Search for the cell housing the specified text and yield its [X, Y] center coordinate. 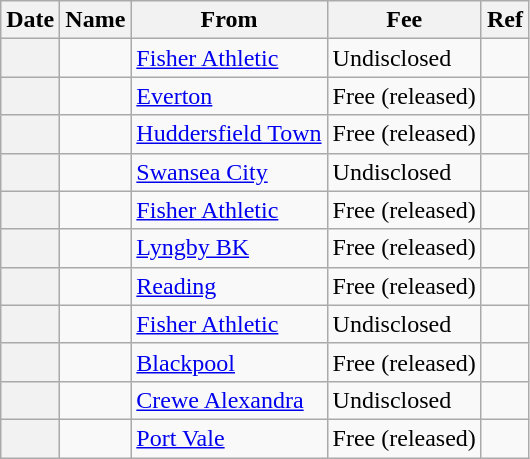
Name [96, 20]
Huddersfield Town [229, 134]
Fee [404, 20]
Reading [229, 286]
Blackpool [229, 362]
Swansea City [229, 172]
Everton [229, 96]
Crewe Alexandra [229, 400]
Port Vale [229, 438]
Date [30, 20]
Lyngby BK [229, 248]
From [229, 20]
Ref [504, 20]
